Scan for the cell matching the given text and deliver its [x, y] coordinate at center. 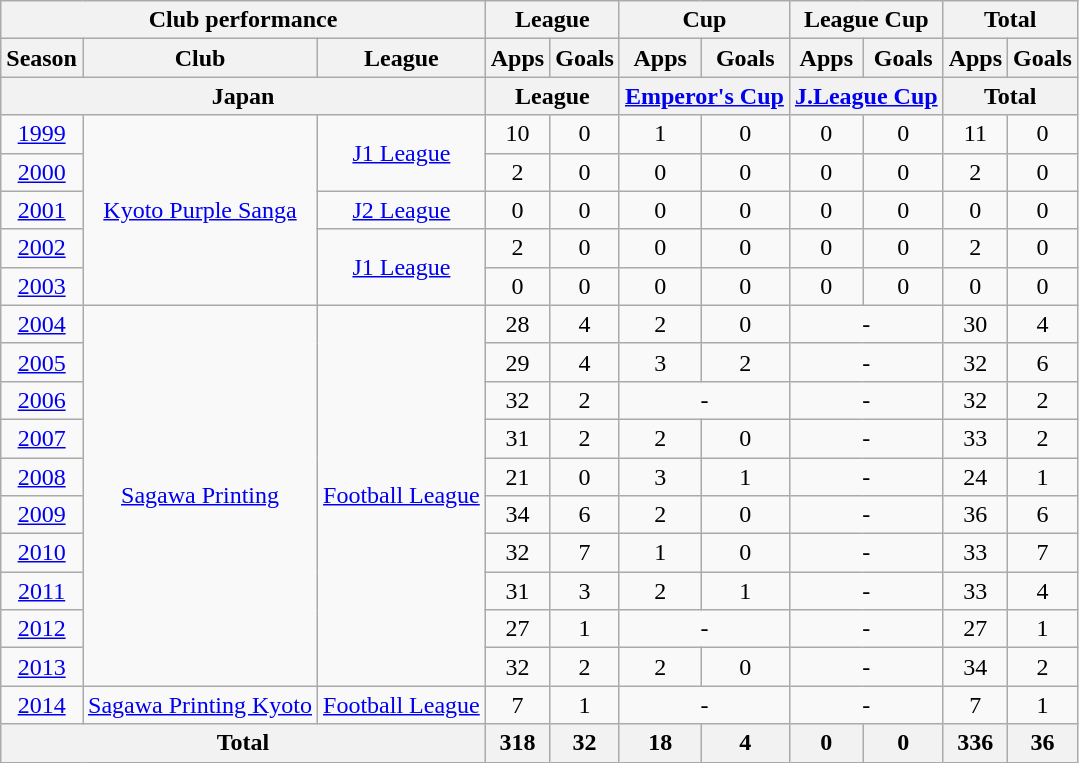
336 [975, 743]
1999 [42, 134]
11 [975, 134]
2012 [42, 629]
30 [975, 324]
Sagawa Printing Kyoto [200, 705]
2001 [42, 210]
2004 [42, 324]
21 [517, 477]
2014 [42, 705]
2000 [42, 172]
Sagawa Printing [200, 496]
2005 [42, 362]
Club performance [243, 20]
28 [517, 324]
18 [660, 743]
2007 [42, 438]
Cup [704, 20]
2006 [42, 400]
Kyoto Purple Sanga [200, 210]
10 [517, 134]
29 [517, 362]
2010 [42, 553]
2003 [42, 286]
2011 [42, 591]
24 [975, 477]
Japan [243, 96]
Season [42, 58]
2009 [42, 515]
J2 League [402, 210]
2013 [42, 667]
2008 [42, 477]
J.League Cup [866, 96]
2002 [42, 248]
Club [200, 58]
League Cup [866, 20]
Emperor's Cup [704, 96]
318 [517, 743]
